Scan for the cell matching the given text and deliver its [x, y] coordinate at center. 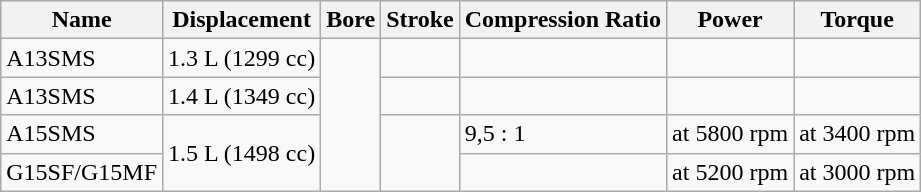
G15SF/G15MF [82, 172]
at 3400 rpm [858, 134]
at 3000 rpm [858, 172]
Power [730, 20]
9,5 : 1 [562, 134]
1.3 L (1299 cc) [242, 58]
1.4 L (1349 cc) [242, 96]
at 5800 rpm [730, 134]
Name [82, 20]
A15SMS [82, 134]
Displacement [242, 20]
Stroke [420, 20]
Torque [858, 20]
Compression Ratio [562, 20]
1.5 L (1498 cc) [242, 153]
at 5200 rpm [730, 172]
Bore [351, 20]
